Output the (X, Y) coordinate of the center of the cell containing the given text.  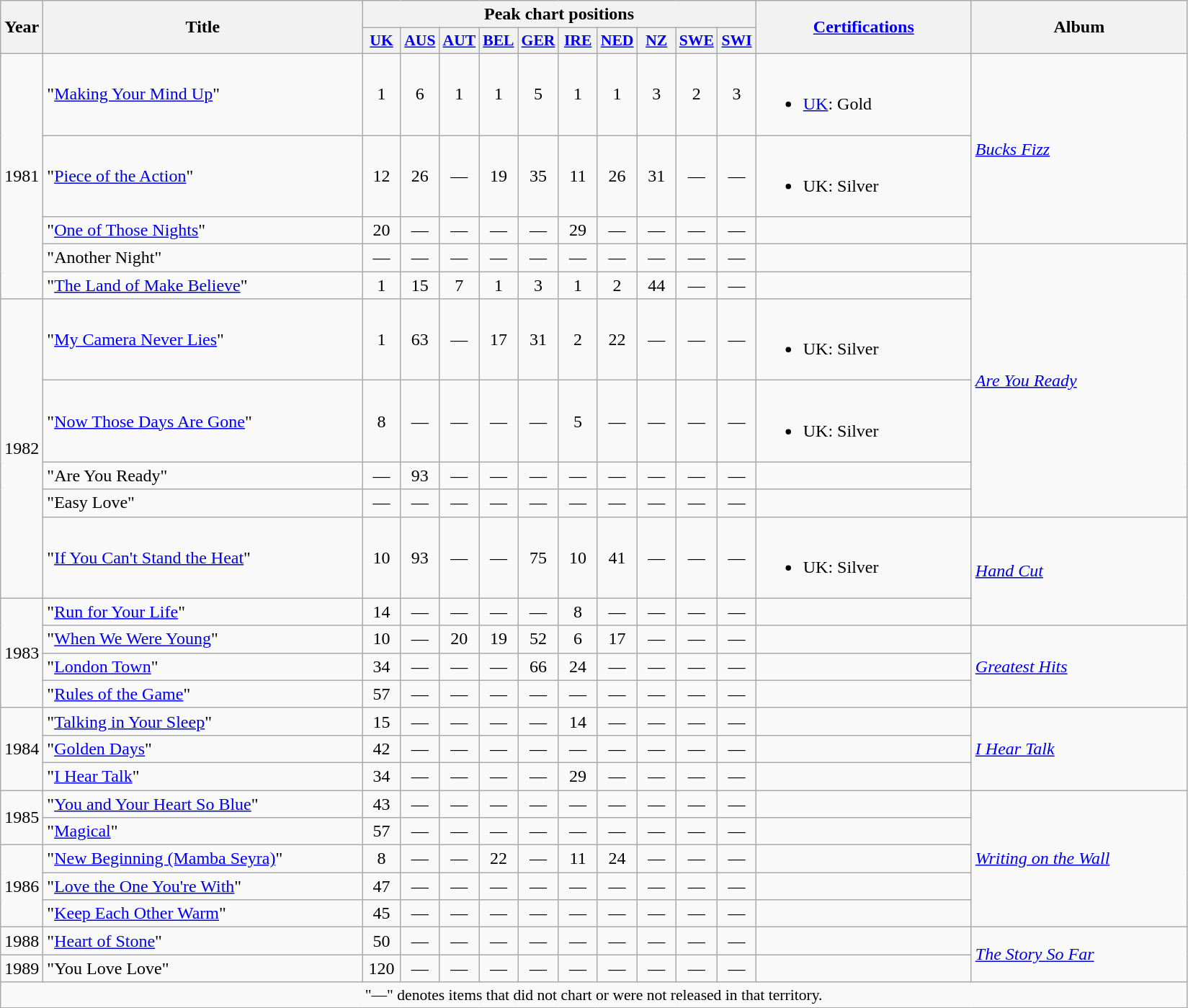
IRE (578, 41)
"You Love Love" (203, 968)
NZ (656, 41)
1989 (22, 968)
"Run for Your Life" (203, 612)
"Easy Love" (203, 503)
The Story So Far (1079, 955)
SWE (697, 41)
"If You Can't Stand the Heat" (203, 558)
"Golden Days" (203, 749)
1985 (22, 817)
42 (382, 749)
"Making Your Mind Up" (203, 94)
1988 (22, 941)
Greatest Hits (1079, 666)
"You and Your Heart So Blue" (203, 803)
"The Land of Make Believe" (203, 285)
"Keep Each Other Warm" (203, 914)
7 (460, 285)
AUS (419, 41)
"Another Night" (203, 258)
AUT (460, 41)
"Are You Ready" (203, 476)
Bucks Fizz (1079, 148)
NED (617, 41)
"Now Those Days Are Gone" (203, 421)
44 (656, 285)
120 (382, 968)
"Heart of Stone" (203, 941)
SWI (736, 41)
43 (382, 803)
Album (1079, 27)
"I Hear Talk" (203, 776)
"My Camera Never Lies" (203, 340)
"—" denotes items that did not chart or were not released in that territory. (594, 995)
Are You Ready (1079, 380)
"Rules of the Game" (203, 694)
"Talking in Your Sleep" (203, 721)
GER (539, 41)
"One of Those Nights" (203, 231)
"Love the One You're With" (203, 886)
"New Beginning (Mamba Seyra)" (203, 859)
1986 (22, 886)
75 (539, 558)
Hand Cut (1079, 571)
BEL (499, 41)
UK: Gold (863, 94)
1984 (22, 749)
52 (539, 639)
Title (203, 27)
Certifications (863, 27)
Year (22, 27)
45 (382, 914)
UK (382, 41)
63 (419, 340)
1981 (22, 176)
1983 (22, 653)
"When We Were Young" (203, 639)
50 (382, 941)
41 (617, 558)
Peak chart positions (559, 14)
1982 (22, 448)
"Magical" (203, 831)
I Hear Talk (1079, 749)
35 (539, 176)
12 (382, 176)
"London Town" (203, 666)
66 (539, 666)
"Piece of the Action" (203, 176)
Writing on the Wall (1079, 858)
47 (382, 886)
